Extract the [x, y] coordinate from the center of the cell holding the provided text.  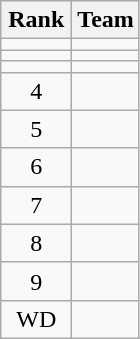
WD [36, 319]
7 [36, 205]
6 [36, 167]
Team [106, 20]
5 [36, 129]
4 [36, 91]
Rank [36, 20]
8 [36, 243]
9 [36, 281]
